Find where the given text appears and provide that cell's center as [x, y] coordinate. 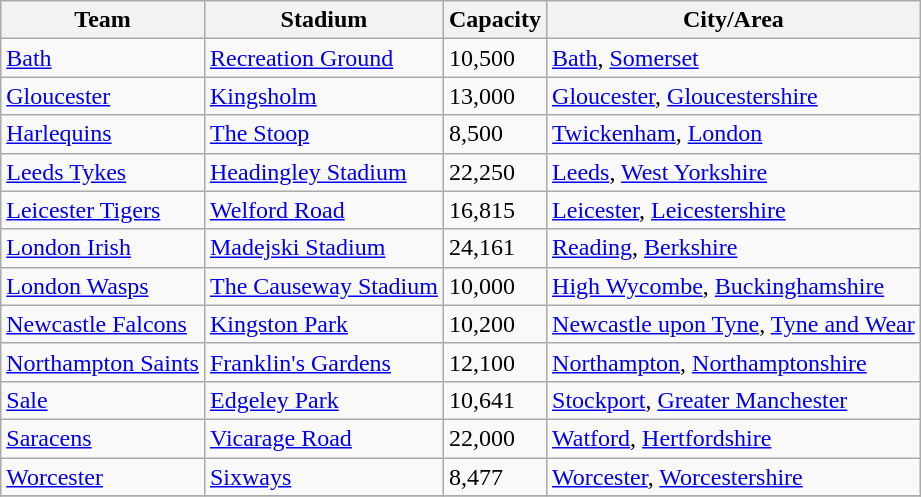
22,000 [494, 438]
Newcastle Falcons [103, 324]
12,100 [494, 362]
Harlequins [103, 134]
16,815 [494, 210]
Twickenham, London [734, 134]
Stadium [324, 20]
Edgeley Park [324, 400]
The Causeway Stadium [324, 286]
Team [103, 20]
City/Area [734, 20]
Capacity [494, 20]
Worcester [103, 477]
Reading, Berkshire [734, 248]
Kingsholm [324, 96]
High Wycombe, Buckinghamshire [734, 286]
Welford Road [324, 210]
10,641 [494, 400]
Bath, Somerset [734, 58]
Franklin's Gardens [324, 362]
Leeds, West Yorkshire [734, 172]
London Irish [103, 248]
Madejski Stadium [324, 248]
Sixways [324, 477]
The Stoop [324, 134]
Kingston Park [324, 324]
Northampton Saints [103, 362]
Watford, Hertfordshire [734, 438]
Sale [103, 400]
10,500 [494, 58]
Saracens [103, 438]
13,000 [494, 96]
24,161 [494, 248]
Leeds Tykes [103, 172]
London Wasps [103, 286]
Vicarage Road [324, 438]
Stockport, Greater Manchester [734, 400]
Bath [103, 58]
Leicester, Leicestershire [734, 210]
Recreation Ground [324, 58]
Headingley Stadium [324, 172]
Leicester Tigers [103, 210]
Newcastle upon Tyne, Tyne and Wear [734, 324]
22,250 [494, 172]
10,000 [494, 286]
8,477 [494, 477]
Gloucester [103, 96]
Worcester, Worcestershire [734, 477]
8,500 [494, 134]
10,200 [494, 324]
Northampton, Northamptonshire [734, 362]
Gloucester, Gloucestershire [734, 96]
